Scan for the cell matching the given text and deliver its (X, Y) coordinate at center. 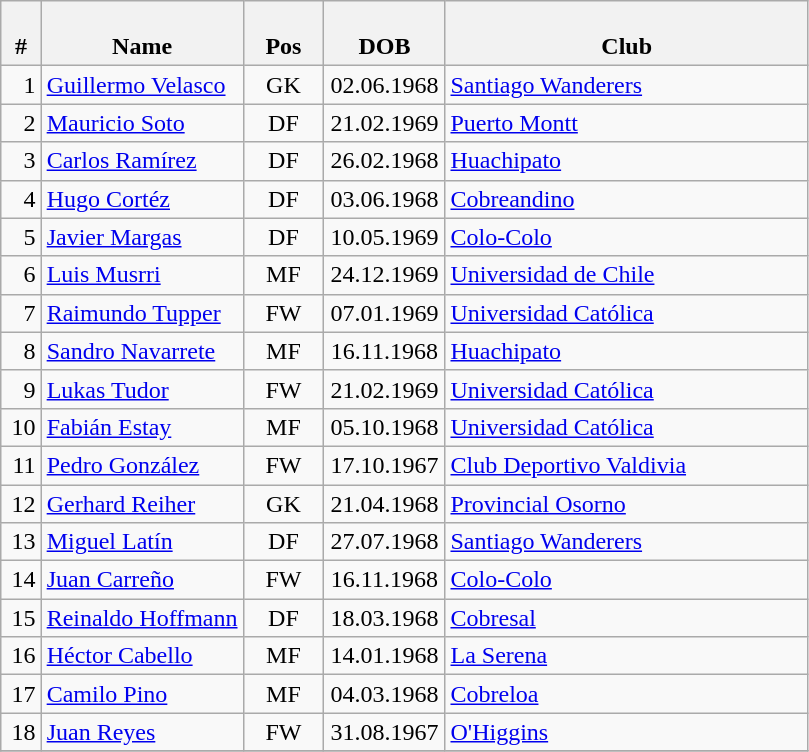
17 (21, 694)
05.10.1968 (384, 427)
21.04.1968 (384, 503)
16 (21, 656)
Club Deportivo Valdivia (626, 465)
04.03.1968 (384, 694)
Mauricio Soto (142, 123)
02.06.1968 (384, 85)
Name (142, 34)
Lukas Tudor (142, 389)
5 (21, 237)
11 (21, 465)
Fabián Estay (142, 427)
Pos (284, 34)
Héctor Cabello (142, 656)
03.06.1968 (384, 199)
Reinaldo Hoffmann (142, 618)
9 (21, 389)
13 (21, 542)
Miguel Latín (142, 542)
14.01.1968 (384, 656)
8 (21, 351)
Puerto Montt (626, 123)
6 (21, 275)
Camilo Pino (142, 694)
12 (21, 503)
4 (21, 199)
Club (626, 34)
Juan Carreño (142, 580)
Provincial Osorno (626, 503)
18 (21, 732)
14 (21, 580)
26.02.1968 (384, 161)
La Serena (626, 656)
Cobresal (626, 618)
2 (21, 123)
31.08.1967 (384, 732)
18.03.1968 (384, 618)
Sandro Navarrete (142, 351)
27.07.1968 (384, 542)
Hugo Cortéz (142, 199)
Luis Musrri (142, 275)
DOB (384, 34)
Carlos Ramírez (142, 161)
Cobreandino (626, 199)
07.01.1969 (384, 313)
O'Higgins (626, 732)
Gerhard Reiher (142, 503)
10 (21, 427)
Cobreloa (626, 694)
15 (21, 618)
3 (21, 161)
# (21, 34)
1 (21, 85)
Pedro González (142, 465)
Raimundo Tupper (142, 313)
Juan Reyes (142, 732)
17.10.1967 (384, 465)
24.12.1969 (384, 275)
Guillermo Velasco (142, 85)
Universidad de Chile (626, 275)
7 (21, 313)
10.05.1969 (384, 237)
Javier Margas (142, 237)
